Return the (X, Y) coordinate for the center point of the cell that contains the specified text.  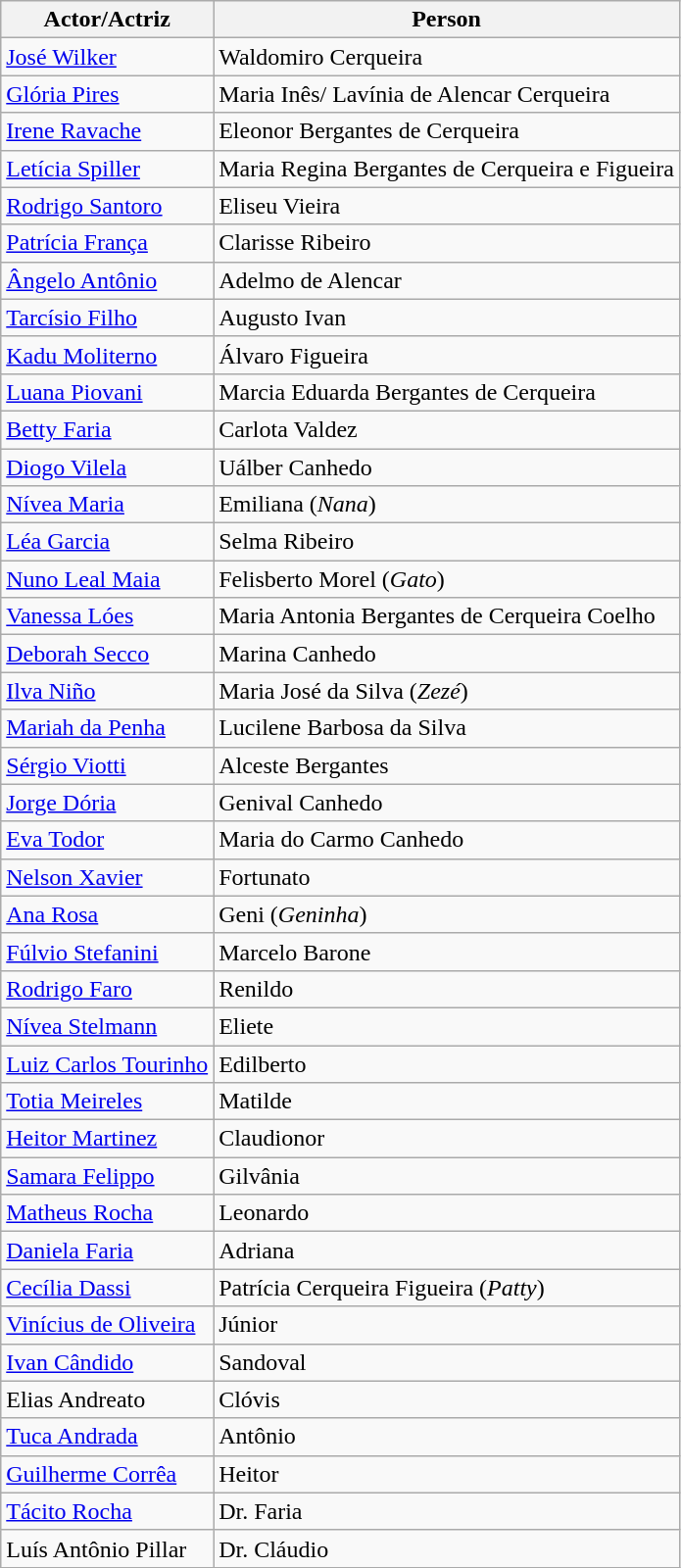
Eleonor Bergantes de Cerqueira (447, 131)
Waldomiro Cerqueira (447, 57)
Nívea Maria (108, 505)
Irene Ravache (108, 131)
Ivan Cândido (108, 1362)
Actor/Actriz (108, 20)
Nívea Stelmann (108, 1026)
Rodrigo Santoro (108, 206)
Nuno Leal Maia (108, 579)
Glória Pires (108, 94)
Ângelo Antônio (108, 280)
Alceste Bergantes (447, 765)
Eliseu Vieira (447, 206)
Ana Rosa (108, 914)
Person (447, 20)
Marina Canhedo (447, 654)
Patrícia França (108, 243)
Leonardo (447, 1213)
Maria Inês/ Lavínia de Alencar Cerqueira (447, 94)
Tuca Andrada (108, 1437)
Betty Faria (108, 429)
Clarisse Ribeiro (447, 243)
Tarcísio Filho (108, 318)
Maria do Carmo Canhedo (447, 840)
Letícia Spiller (108, 169)
Maria José da Silva (Zezé) (447, 691)
Augusto Ivan (447, 318)
Marcelo Barone (447, 952)
Vinícius de Oliveira (108, 1325)
Marcia Eduarda Bergantes de Cerqueira (447, 392)
Léa Garcia (108, 542)
Elias Andreato (108, 1399)
Ilva Niño (108, 691)
Adriana (447, 1250)
Patrícia Cerqueira Figueira (Patty) (447, 1288)
Diogo Vilela (108, 467)
Sandoval (447, 1362)
Eliete (447, 1026)
Cecília Dassi (108, 1288)
Mariah da Penha (108, 728)
Jorge Dória (108, 803)
Genival Canhedo (447, 803)
Gilvânia (447, 1176)
Matheus Rocha (108, 1213)
Fortunato (447, 877)
Kadu Moliterno (108, 355)
Maria Regina Bergantes de Cerqueira e Figueira (447, 169)
Dr. Faria (447, 1511)
Tácito Rocha (108, 1511)
Heitor Martinez (108, 1139)
Lucilene Barbosa da Silva (447, 728)
Luana Piovani (108, 392)
Álvaro Figueira (447, 355)
Totia Meireles (108, 1102)
Heitor (447, 1474)
Selma Ribeiro (447, 542)
Deborah Secco (108, 654)
Emiliana (Nana) (447, 505)
Renildo (447, 989)
Eva Todor (108, 840)
Luiz Carlos Tourinho (108, 1063)
Felisberto Morel (Gato) (447, 579)
Júnior (447, 1325)
Samara Felippo (108, 1176)
Clóvis (447, 1399)
Edilberto (447, 1063)
Rodrigo Faro (108, 989)
Dr. Cláudio (447, 1548)
Matilde (447, 1102)
Geni (Geninha) (447, 914)
Adelmo de Alencar (447, 280)
Uálber Canhedo (447, 467)
Antônio (447, 1437)
Carlota Valdez (447, 429)
Daniela Faria (108, 1250)
Claudionor (447, 1139)
Guilherme Corrêa (108, 1474)
Fúlvio Stefanini (108, 952)
José Wilker (108, 57)
Nelson Xavier (108, 877)
Luís Antônio Pillar (108, 1548)
Maria Antonia Bergantes de Cerqueira Coelho (447, 616)
Sérgio Viotti (108, 765)
Vanessa Lóes (108, 616)
